For the text-containing cell, return its midpoint in [x, y] coordinate format. 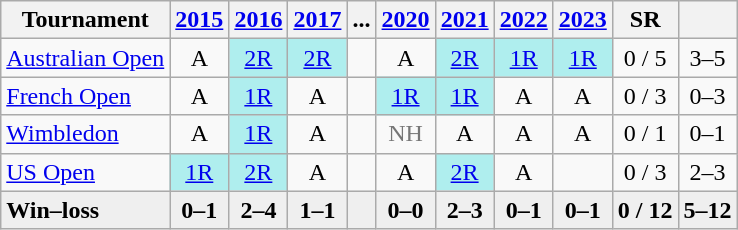
0 / 12 [645, 210]
SR [645, 20]
US Open [86, 172]
2022 [524, 20]
NH [406, 134]
2017 [318, 20]
2020 [406, 20]
1–1 [318, 210]
2016 [258, 20]
3–5 [708, 58]
French Open [86, 96]
2021 [464, 20]
Australian Open [86, 58]
Tournament [86, 20]
2023 [582, 20]
0 / 1 [645, 134]
0–0 [406, 210]
... [362, 20]
Wimbledon [86, 134]
5–12 [708, 210]
0 / 5 [645, 58]
2–4 [258, 210]
Win–loss [86, 210]
2015 [200, 20]
0–3 [708, 96]
